Return the [X, Y] coordinate for the center point of the cell that contains the specified text.  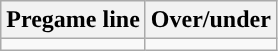
Pregame line [74, 20]
Over/under [210, 20]
